Pinpoint the cell where the given text exists, returning its [X, Y] midpoint coordinate. 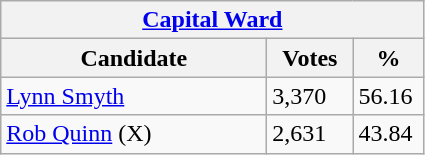
Capital Ward [212, 20]
Votes [310, 58]
% [388, 58]
2,631 [310, 134]
3,370 [310, 96]
56.16 [388, 96]
Rob Quinn (X) [134, 134]
Candidate [134, 58]
Lynn Smyth [134, 96]
43.84 [388, 134]
